Pinpoint the cell where the given text exists, returning its (x, y) midpoint coordinate. 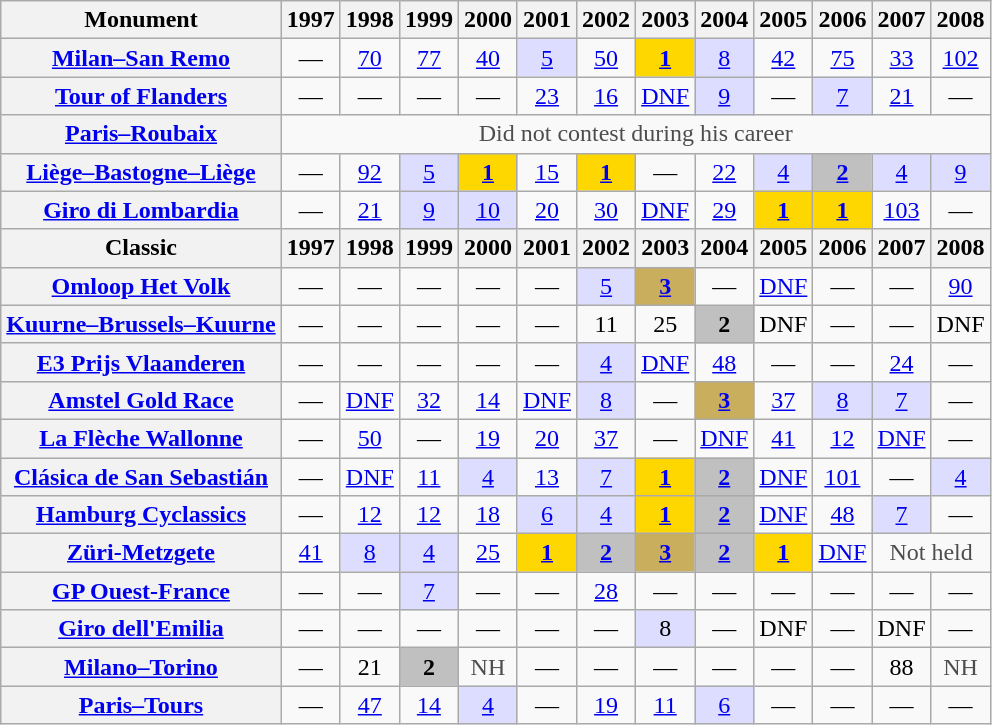
30 (606, 210)
Monument (141, 20)
Paris–Roubaix (141, 134)
Milano–Torino (141, 667)
42 (784, 58)
Paris–Tours (141, 705)
Clásica de San Sebastián (141, 477)
90 (960, 286)
Züri-Metzgete (141, 553)
Omloop Het Volk (141, 286)
Did not contest during his career (636, 134)
Kuurne–Brussels–Kuurne (141, 324)
88 (902, 667)
10 (488, 210)
Classic (141, 248)
16 (606, 96)
23 (546, 96)
75 (842, 58)
Hamburg Cyclassics (141, 515)
Milan–San Remo (141, 58)
40 (488, 58)
32 (428, 400)
70 (370, 58)
28 (606, 591)
Liège–Bastogne–Liège (141, 172)
22 (724, 172)
Giro di Lombardia (141, 210)
15 (546, 172)
29 (724, 210)
Giro dell'Emilia (141, 629)
24 (902, 362)
Tour of Flanders (141, 96)
Not held (931, 553)
103 (902, 210)
77 (428, 58)
101 (842, 477)
GP Ouest-France (141, 591)
Amstel Gold Race (141, 400)
18 (488, 515)
La Flèche Wallonne (141, 438)
102 (960, 58)
92 (370, 172)
33 (902, 58)
13 (546, 477)
47 (370, 705)
E3 Prijs Vlaanderen (141, 362)
